Return the [X, Y] coordinate for the center point of the cell that contains the specified text.  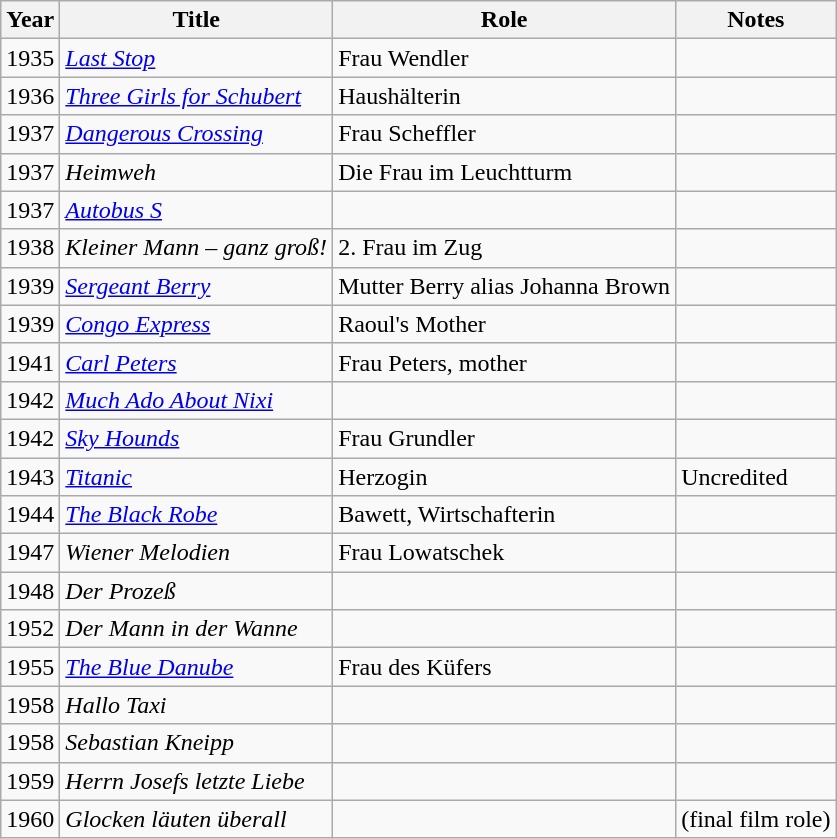
Title [196, 20]
Haushälterin [504, 96]
Year [30, 20]
Frau Peters, mother [504, 362]
1938 [30, 248]
The Black Robe [196, 515]
1952 [30, 629]
Kleiner Mann – ganz groß! [196, 248]
2. Frau im Zug [504, 248]
Mutter Berry alias Johanna Brown [504, 286]
1935 [30, 58]
Heimweh [196, 172]
Frau Wendler [504, 58]
Three Girls for Schubert [196, 96]
Der Prozeß [196, 591]
Herrn Josefs letzte Liebe [196, 781]
1948 [30, 591]
Raoul's Mother [504, 324]
Frau Scheffler [504, 134]
1944 [30, 515]
Last Stop [196, 58]
(final film role) [756, 819]
Carl Peters [196, 362]
Much Ado About Nixi [196, 400]
1941 [30, 362]
1960 [30, 819]
Sebastian Kneipp [196, 743]
Bawett, Wirtschafterin [504, 515]
Hallo Taxi [196, 705]
Glocken läuten überall [196, 819]
Der Mann in der Wanne [196, 629]
Titanic [196, 477]
1947 [30, 553]
Sky Hounds [196, 438]
Frau Lowatschek [504, 553]
1959 [30, 781]
Role [504, 20]
1943 [30, 477]
1955 [30, 667]
Congo Express [196, 324]
Sergeant Berry [196, 286]
Uncredited [756, 477]
Wiener Melodien [196, 553]
The Blue Danube [196, 667]
1936 [30, 96]
Die Frau im Leuchtturm [504, 172]
Notes [756, 20]
Frau Grundler [504, 438]
Herzogin [504, 477]
Frau des Küfers [504, 667]
Autobus S [196, 210]
Dangerous Crossing [196, 134]
